Provide the [X, Y] coordinate of the cell's center where the given text is located.  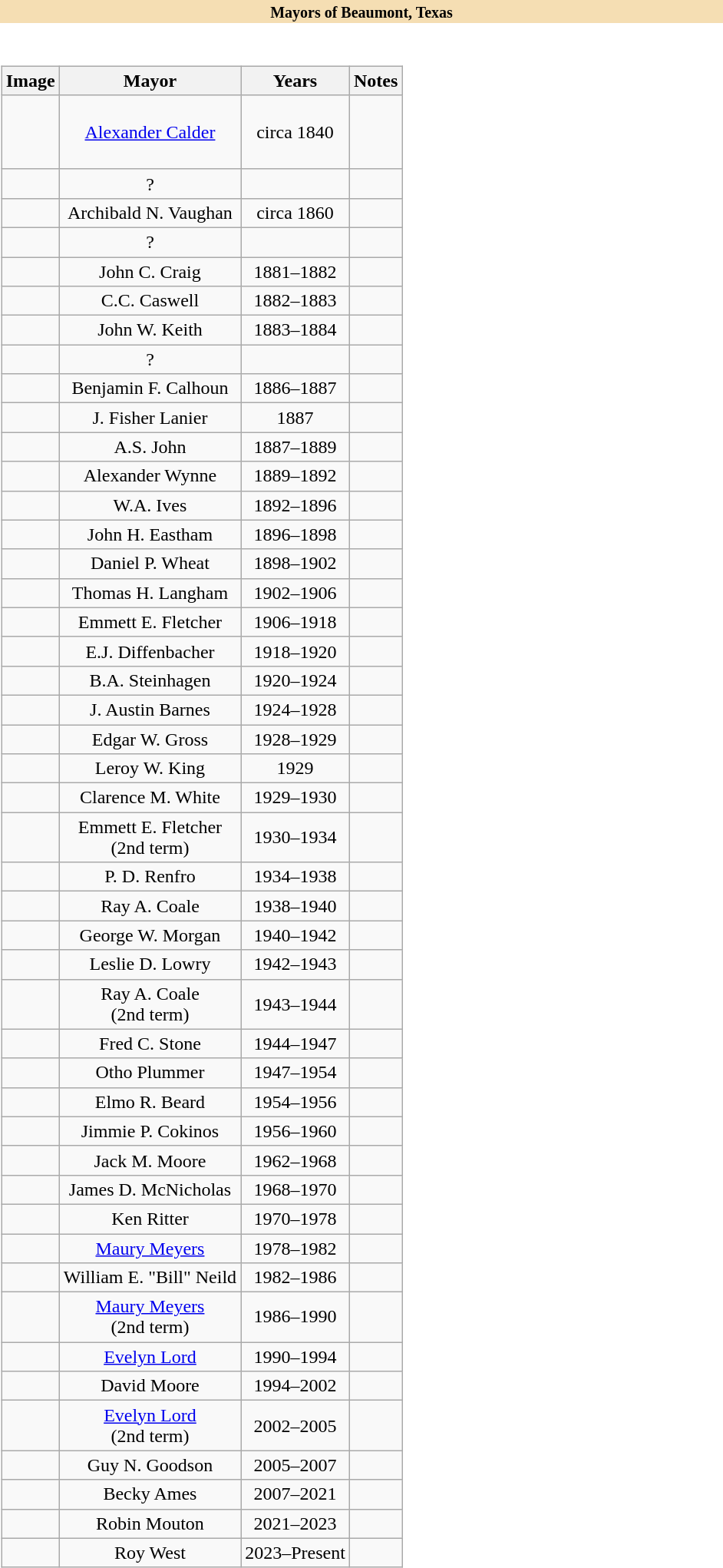
1970–1978 [295, 1219]
C.C. Caswell [150, 301]
1882–1883 [295, 301]
1918–1920 [295, 651]
Alexander Wynne [150, 476]
Evelyn Lord (2nd term) [150, 1425]
John C. Craig [150, 271]
1892–1896 [295, 505]
1906–1918 [295, 622]
2007–2021 [295, 1494]
1943–1944 [295, 1004]
Guy N. Goodson [150, 1465]
circa 1840 [295, 132]
Fred C. Stone [150, 1044]
Notes [375, 81]
Clarence M. White [150, 798]
1898–1902 [295, 564]
1982–1986 [295, 1278]
Otho Plummer [150, 1073]
1962–1968 [295, 1160]
Benjamin F. Calhoun [150, 389]
P. D. Renfro [150, 877]
Years [295, 81]
J. Austin Barnes [150, 710]
John H. Eastham [150, 534]
1944–1947 [295, 1044]
circa 1860 [295, 213]
1902–1906 [295, 593]
Evelyn Lord [150, 1357]
B.A. Steinhagen [150, 680]
2023–Present [295, 1553]
1883–1884 [295, 330]
2005–2007 [295, 1465]
2002–2005 [295, 1425]
1887 [295, 418]
1938–1940 [295, 906]
Leroy W. King [150, 769]
David Moore [150, 1386]
Becky Ames [150, 1494]
Robin Mouton [150, 1523]
Emmett E. Fletcher (2nd term) [150, 837]
1929–1930 [295, 798]
1920–1924 [295, 680]
Leslie D. Lowry [150, 964]
Jimmie P. Cokinos [150, 1131]
Elmo R. Beard [150, 1102]
1940–1942 [295, 935]
Edgar W. Gross [150, 739]
George W. Morgan [150, 935]
1978–1982 [295, 1248]
Thomas H. Langham [150, 593]
1889–1892 [295, 476]
Alexander Calder [150, 132]
1994–2002 [295, 1386]
J. Fisher Lanier [150, 418]
E.J. Diffenbacher [150, 651]
1990–1994 [295, 1357]
Mayor [150, 81]
Daniel P. Wheat [150, 564]
William E. "Bill" Neild [150, 1278]
Maury Meyers (2nd term) [150, 1318]
1928–1929 [295, 739]
Emmett E. Fletcher [150, 622]
1986–1990 [295, 1318]
1954–1956 [295, 1102]
Jack M. Moore [150, 1160]
2021–2023 [295, 1523]
1896–1898 [295, 534]
1930–1934 [295, 837]
1881–1882 [295, 271]
Roy West [150, 1553]
James D. McNicholas [150, 1189]
1947–1954 [295, 1073]
1968–1970 [295, 1189]
1924–1928 [295, 710]
Ray A. Coale (2nd term) [150, 1004]
Mayors of Beaumont, Texas [361, 12]
John W. Keith [150, 330]
Image [31, 81]
Ray A. Coale [150, 906]
Archibald N. Vaughan [150, 213]
1956–1960 [295, 1131]
A.S. John [150, 447]
1934–1938 [295, 877]
Ken Ritter [150, 1219]
1929 [295, 769]
Maury Meyers [150, 1248]
1886–1887 [295, 389]
1887–1889 [295, 447]
W.A. Ives [150, 505]
1942–1943 [295, 964]
